Return [x, y] of the center of cell containing provided text 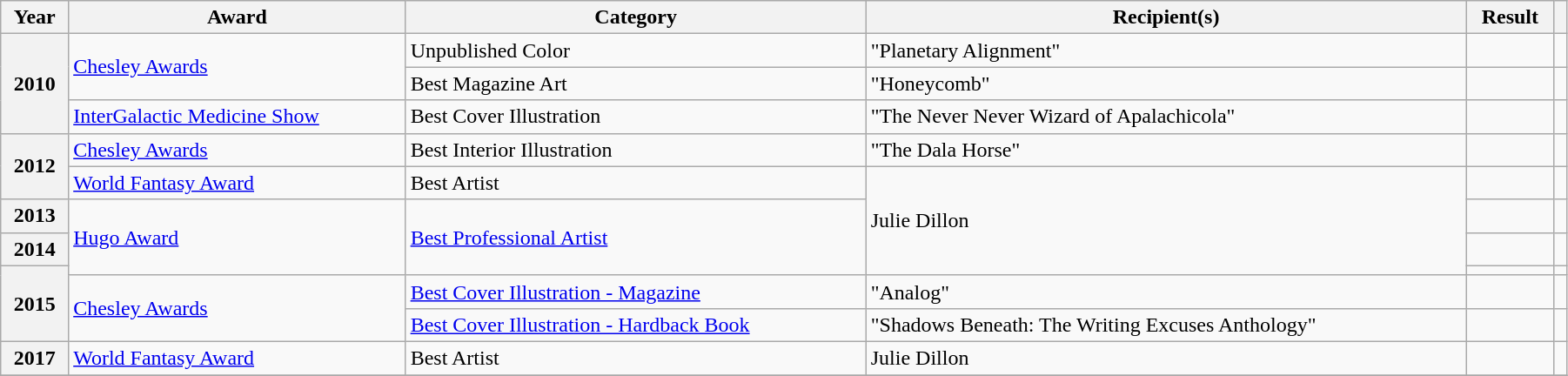
Year [35, 17]
Unpublished Color [635, 50]
Recipient(s) [1166, 17]
"The Never Never Wizard of Apalachicola" [1166, 117]
Best Cover Illustration - Magazine [635, 292]
"Honeycomb" [1166, 84]
"Shadows Beneath: The Writing Excuses Anthology" [1166, 325]
2014 [35, 249]
Category [635, 17]
"Analog" [1166, 292]
Result [1511, 17]
Best Interior Illustration [635, 150]
Best Professional Artist [635, 237]
"The Dala Horse" [1166, 150]
Best Cover Illustration [635, 117]
Best Magazine Art [635, 84]
2017 [35, 358]
Best Cover Illustration - Hardback Book [635, 325]
InterGalactic Medicine Show [237, 117]
2015 [35, 303]
2010 [35, 84]
Award [237, 17]
Hugo Award [237, 237]
2012 [35, 166]
2013 [35, 216]
"Planetary Alignment" [1166, 50]
